From the cell containing the given text, extract its center point as (X, Y) coordinate. 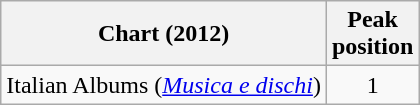
Italian Albums (Musica e dischi) (164, 85)
1 (372, 85)
Peakposition (372, 34)
Chart (2012) (164, 34)
